Scan for the cell matching the given text and deliver its (x, y) coordinate at center. 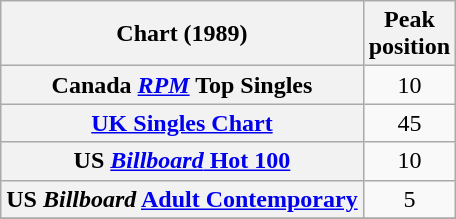
Chart (1989) (182, 34)
Peakposition (409, 34)
US Billboard Hot 100 (182, 161)
45 (409, 123)
US Billboard Adult Contemporary (182, 199)
5 (409, 199)
UK Singles Chart (182, 123)
Canada RPM Top Singles (182, 85)
